Find where the given text appears and provide that cell's center as (X, Y) coordinate. 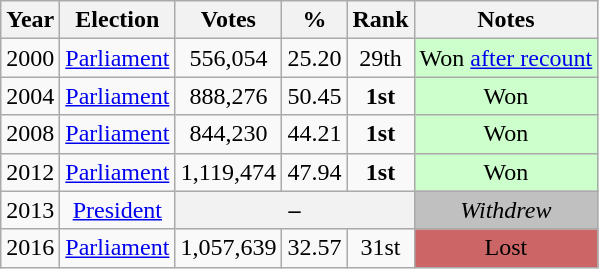
Lost (506, 248)
2008 (30, 134)
2016 (30, 248)
44.21 (314, 134)
Year (30, 20)
Withdrew (506, 210)
47.94 (314, 172)
President (118, 210)
25.20 (314, 58)
556,054 (228, 58)
844,230 (228, 134)
50.45 (314, 96)
888,276 (228, 96)
Votes (228, 20)
32.57 (314, 248)
Won after recount (506, 58)
31st (380, 248)
2000 (30, 58)
1,057,639 (228, 248)
Election (118, 20)
2013 (30, 210)
2004 (30, 96)
Notes (506, 20)
2012 (30, 172)
% (314, 20)
1,119,474 (228, 172)
29th (380, 58)
Rank (380, 20)
– (294, 210)
